Find where the given text appears and provide that cell's center as (x, y) coordinate. 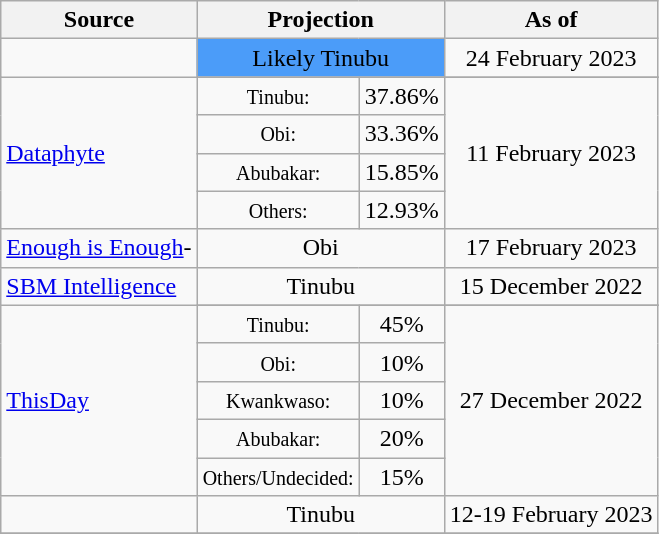
15% (402, 477)
Dataphyte (99, 153)
37.86% (402, 96)
11 February 2023 (551, 153)
33.36% (402, 134)
Others: (278, 210)
17 February 2023 (551, 248)
Source (99, 20)
As of (551, 20)
20% (402, 438)
27 December 2022 (551, 400)
12.93% (402, 210)
15.85% (402, 172)
Enough is Enough- (99, 248)
Kwankwaso: (278, 400)
Others/Undecided: (278, 477)
Projection (320, 20)
SBM Intelligence (99, 286)
24 February 2023 (551, 58)
Obi (320, 248)
15 December 2022 (551, 286)
Likely Tinubu (320, 58)
ThisDay (99, 400)
12-19 February 2023 (551, 515)
45% (402, 324)
